Extract the (x, y) coordinate from the center of the cell holding the provided text.  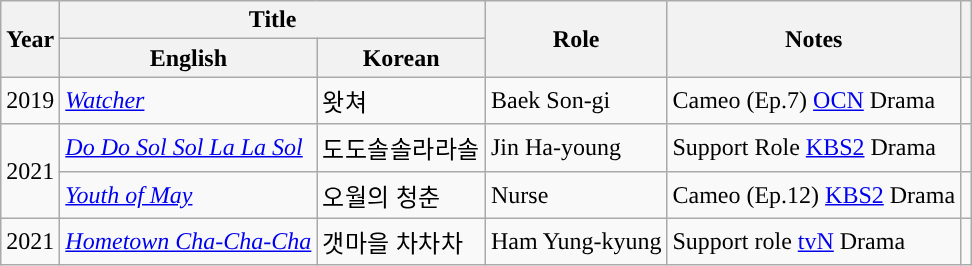
2019 (30, 100)
Title (273, 20)
왓쳐 (402, 100)
Watcher (188, 100)
Hometown Cha-Cha-Cha (188, 242)
Jin Ha-young (576, 148)
Year (30, 39)
Do Do Sol Sol La La Sol (188, 148)
Support Role KBS2 Drama (814, 148)
Cameo (Ep.12) KBS2 Drama (814, 194)
English (188, 58)
Baek Son-gi (576, 100)
Cameo (Ep.7) OCN Drama (814, 100)
Korean (402, 58)
Youth of May (188, 194)
Support role tvN Drama (814, 242)
Notes (814, 39)
오월의 청춘 (402, 194)
도도솔솔라라솔 (402, 148)
갯마을 차차차 (402, 242)
Ham Yung-kyung (576, 242)
Nurse (576, 194)
Role (576, 39)
